Detect which cell encompasses the target text, then output its (x, y) center coordinate. 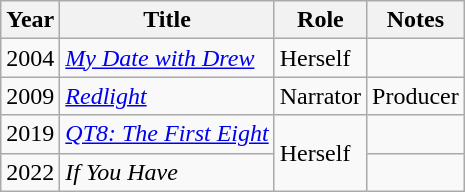
2004 (30, 58)
2019 (30, 134)
Narrator (320, 96)
Year (30, 20)
Redlight (167, 96)
Title (167, 20)
Notes (416, 20)
2009 (30, 96)
My Date with Drew (167, 58)
QT8: The First Eight (167, 134)
Producer (416, 96)
Role (320, 20)
2022 (30, 172)
If You Have (167, 172)
